Scan for the cell matching the given text and deliver its (X, Y) coordinate at center. 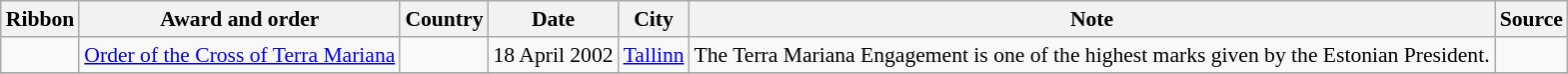
The Terra Mariana Engagement is one of the highest marks given by the Estonian President. (1092, 55)
Ribbon (40, 19)
Country (444, 19)
Award and order (240, 19)
Order of the Cross of Terra Mariana (240, 55)
18 April 2002 (554, 55)
Tallinn (654, 55)
Source (1531, 19)
Date (554, 19)
Note (1092, 19)
City (654, 19)
